Find where the given text appears and provide that cell's center as [X, Y] coordinate. 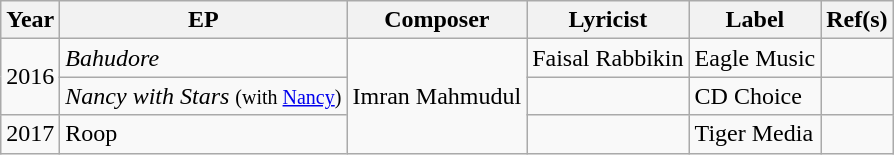
Ref(s) [857, 20]
Label [755, 20]
Roop [204, 134]
EP [204, 20]
Lyricist [608, 20]
Faisal Rabbikin [608, 58]
2016 [30, 77]
Composer [437, 20]
2017 [30, 134]
Nancy with Stars (with Nancy) [204, 96]
CD Choice [755, 96]
Tiger Media [755, 134]
Bahudore [204, 58]
Imran Mahmudul [437, 96]
Eagle Music [755, 58]
Year [30, 20]
